Return [X, Y] of the center of cell containing provided text 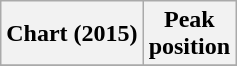
Peakposition [189, 34]
Chart (2015) [72, 34]
